Find where the given text appears and provide that cell's center as (X, Y) coordinate. 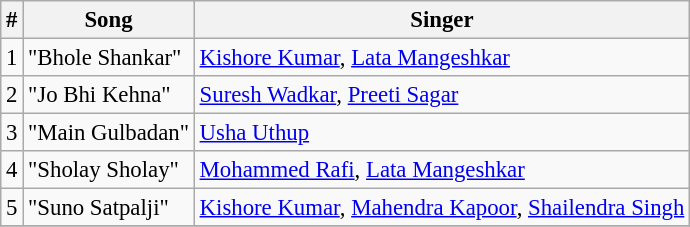
# (12, 20)
3 (12, 133)
Suresh Wadkar, Preeti Sagar (442, 95)
Song (109, 20)
1 (12, 58)
"Bhole Shankar" (109, 58)
2 (12, 95)
Singer (442, 20)
Kishore Kumar, Lata Mangeshkar (442, 58)
"Suno Satpalji" (109, 208)
"Jo Bhi Kehna" (109, 95)
Kishore Kumar, Mahendra Kapoor, Shailendra Singh (442, 208)
"Main Gulbadan" (109, 133)
Usha Uthup (442, 133)
4 (12, 170)
"Sholay Sholay" (109, 170)
Mohammed Rafi, Lata Mangeshkar (442, 170)
5 (12, 208)
